Locate the cell with the specified text and output its (X, Y) center coordinate. 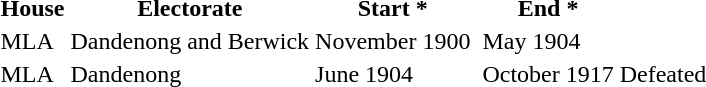
May 1904 (548, 41)
Dandenong and Berwick (190, 41)
November 1900 (393, 41)
